Identify which cell holds the provided text, then report its (x, y) central coordinate. 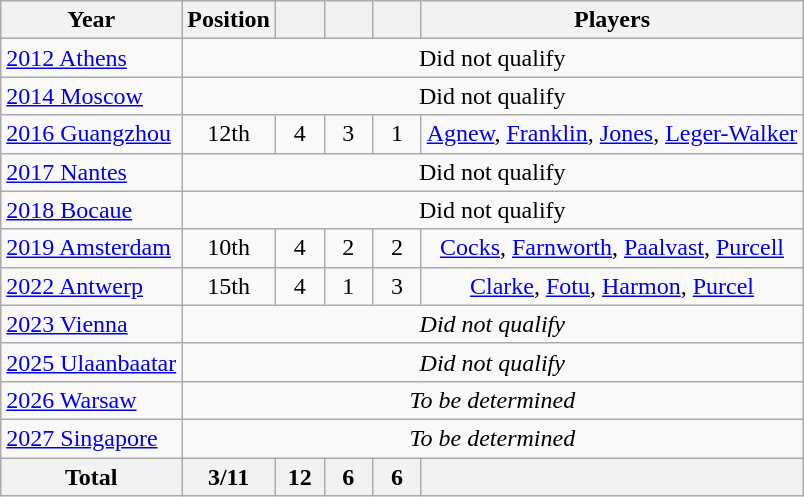
Agnew, Franklin, Jones, Leger-Walker (612, 134)
3/11 (229, 477)
2027 Singapore (92, 438)
Clarke, Fotu, Harmon, Purcel (612, 286)
2016 Guangzhou (92, 134)
15th (229, 286)
2014 Moscow (92, 96)
2026 Warsaw (92, 400)
2025 Ulaanbaatar (92, 362)
Cocks, Farnworth, Paalvast, Purcell (612, 248)
Year (92, 20)
Total (92, 477)
Players (612, 20)
12th (229, 134)
2017 Nantes (92, 172)
2023 Vienna (92, 324)
2019 Amsterdam (92, 248)
Position (229, 20)
2022 Antwerp (92, 286)
2012 Athens (92, 58)
10th (229, 248)
12 (300, 477)
2018 Bocaue (92, 210)
